For the text-containing cell, return its midpoint in [X, Y] coordinate format. 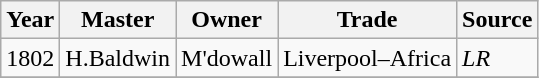
Trade [368, 20]
H.Baldwin [118, 58]
Owner [227, 20]
M'dowall [227, 58]
Master [118, 20]
Source [498, 20]
Year [30, 20]
LR [498, 58]
1802 [30, 58]
Liverpool–Africa [368, 58]
